Determine the (X, Y) coordinate at the center of the cell enclosing the given text.  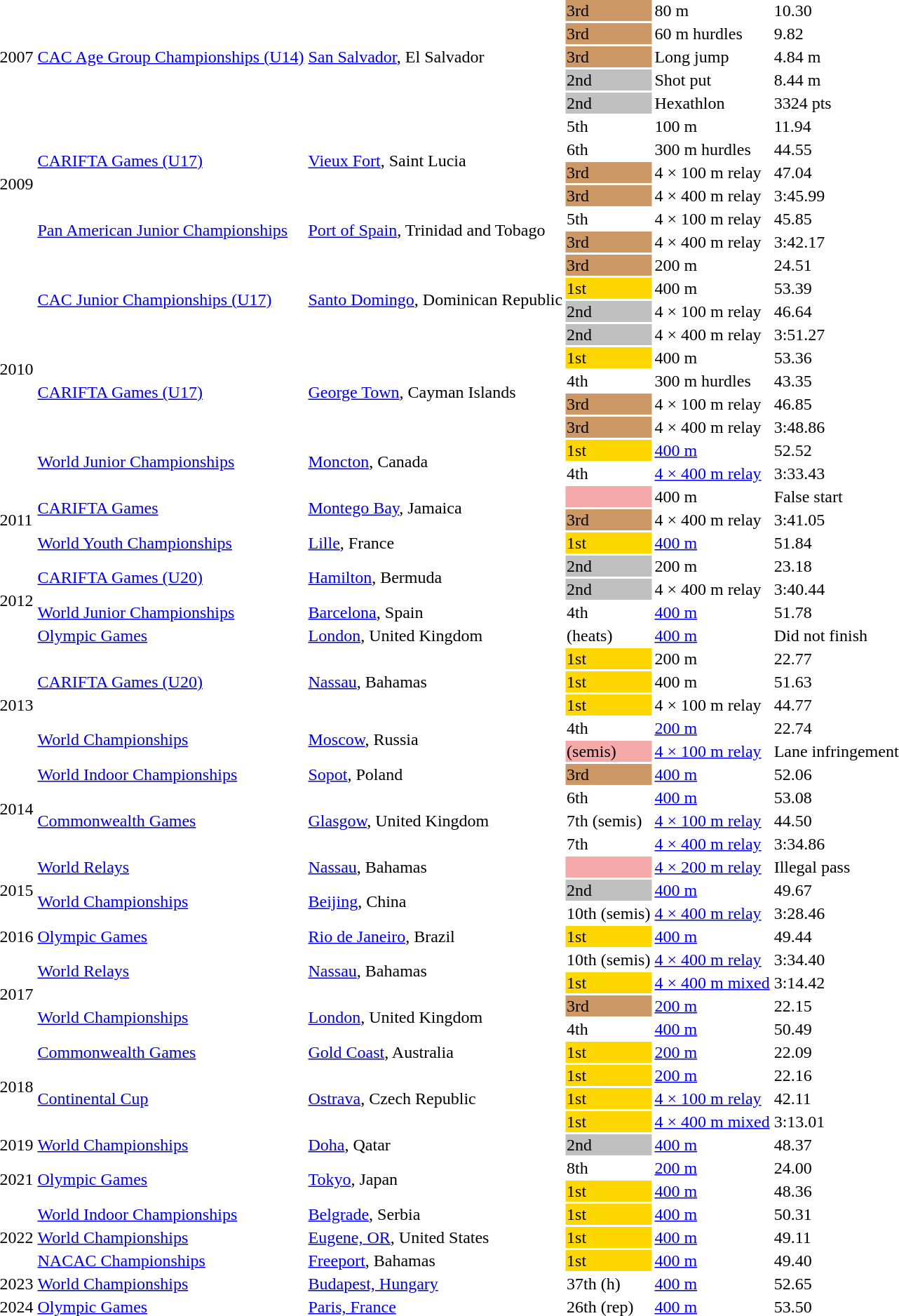
100 m (712, 126)
CAC Age Group Championships (U14) (171, 57)
Barcelona, Spain (435, 612)
60 m hurdles (712, 34)
Eugene, OR, United States (435, 1237)
(heats) (609, 636)
San Salvador, El Salvador (435, 57)
Tokyo, Japan (435, 1180)
George Town, Cayman Islands (435, 393)
Long jump (712, 57)
Freeport, Bahamas (435, 1261)
Pan American Junior Championships (171, 230)
Sopot, Poland (435, 774)
NACAC Championships (171, 1261)
4 × 200 m relay (712, 867)
Belgrade, Serbia (435, 1214)
CAC Junior Championships (U17) (171, 300)
Gold Coast, Australia (435, 1052)
7th (semis) (609, 821)
Hexathlon (712, 103)
8th (609, 1168)
Doha, Qatar (435, 1145)
Shot put (712, 80)
Santo Domingo, Dominican Republic (435, 300)
Port of Spain, Trinidad and Tobago (435, 230)
Glasgow, United Kingdom (435, 821)
World Youth Championships (171, 543)
Montego Bay, Jamaica (435, 508)
7th (609, 844)
80 m (712, 11)
37th (h) (609, 1284)
Beijing, China (435, 902)
Moncton, Canada (435, 462)
(semis) (609, 751)
CARIFTA Games (171, 508)
Budapest, Hungary (435, 1284)
Rio de Janeiro, Brazil (435, 936)
Ostrava, Czech Republic (435, 1099)
Moscow, Russia (435, 739)
Hamilton, Bermuda (435, 578)
Continental Cup (171, 1099)
Vieux Fort, Saint Lucia (435, 161)
Lille, France (435, 543)
